Find where the given text appears and provide that cell's center as (X, Y) coordinate. 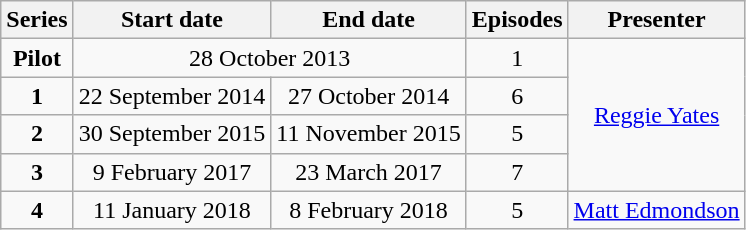
9 February 2017 (172, 172)
28 October 2013 (270, 58)
Series (37, 20)
30 September 2015 (172, 134)
7 (517, 172)
Pilot (37, 58)
8 February 2018 (368, 210)
27 October 2014 (368, 96)
2 (37, 134)
End date (368, 20)
22 September 2014 (172, 96)
Presenter (656, 20)
Matt Edmondson (656, 210)
4 (37, 210)
3 (37, 172)
11 January 2018 (172, 210)
11 November 2015 (368, 134)
Reggie Yates (656, 115)
6 (517, 96)
23 March 2017 (368, 172)
Start date (172, 20)
Episodes (517, 20)
